Pinpoint the cell where the given text exists, returning its (X, Y) midpoint coordinate. 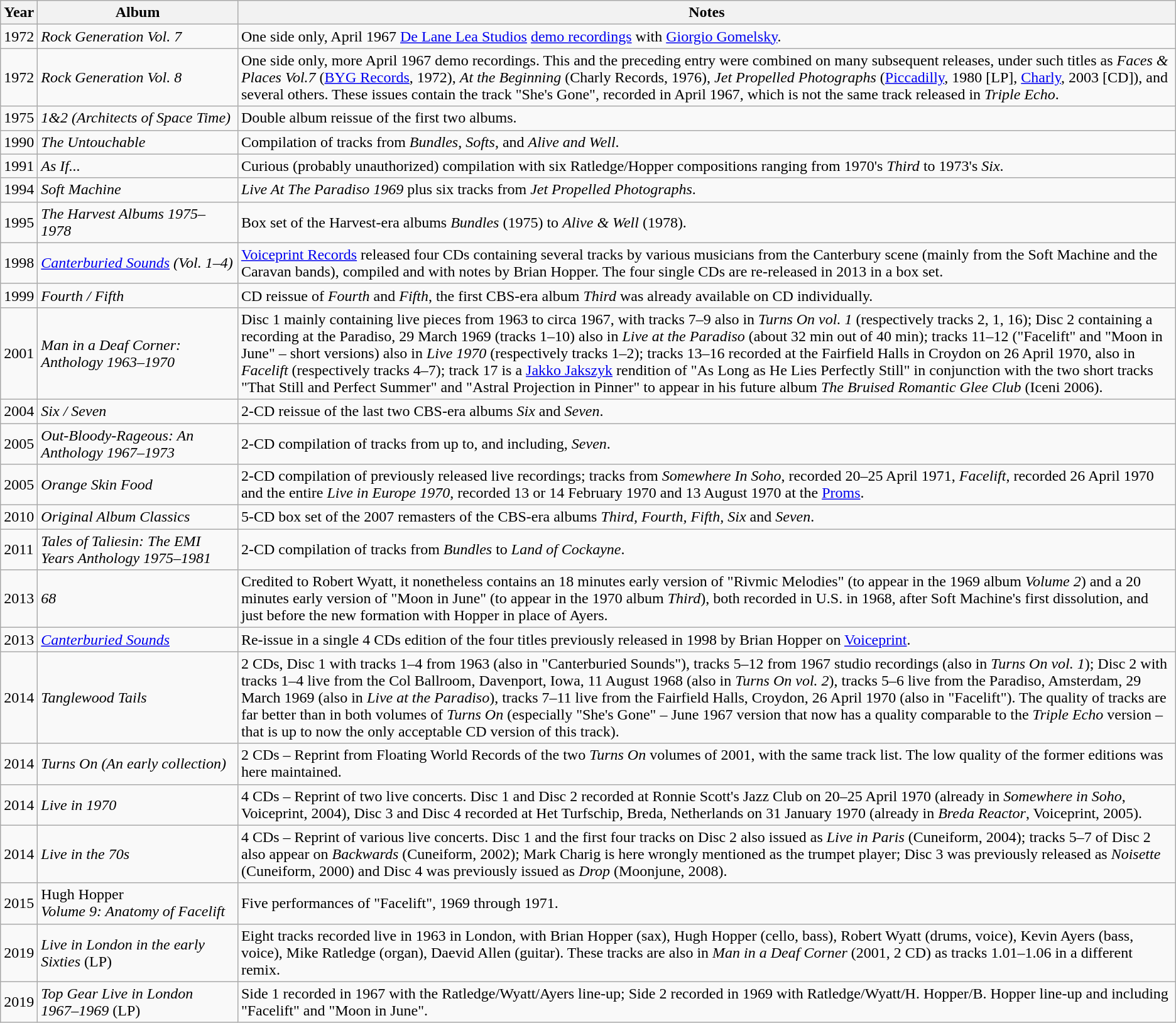
The Untouchable (138, 142)
Album (138, 13)
2011 (19, 549)
1&2 (Architects of Space Time) (138, 118)
1995 (19, 222)
Box set of the Harvest-era albums Bundles (1975) to Alive & Well (1978). (706, 222)
Fourth / Fifth (138, 295)
2004 (19, 411)
Original Album Classics (138, 517)
Re-issue in a single 4 CDs edition of the four titles previously released in 1998 by Brian Hopper on Voiceprint. (706, 640)
Rock Generation Vol. 7 (138, 36)
Tales of Taliesin: The EMI Years Anthology 1975–1981 (138, 549)
Live At The Paradiso 1969 plus six tracks from Jet Propelled Photographs. (706, 190)
Live in the 70s (138, 854)
2-CD reissue of the last two CBS-era albums Six and Seven. (706, 411)
Turns On (An early collection) (138, 764)
Out-Bloody-Rageous: An Anthology 1967–1973 (138, 444)
Compilation of tracks from Bundles, Softs, and Alive and Well. (706, 142)
Five performances of "Facelift", 1969 through 1971. (706, 904)
Canterburied Sounds (138, 640)
CD reissue of Fourth and Fifth, the first CBS-era album Third was already available on CD individually. (706, 295)
Orange Skin Food (138, 485)
5-CD box set of the 2007 remasters of the CBS-era albums Third, Fourth, Fifth, Six and Seven. (706, 517)
Soft Machine (138, 190)
One side only, April 1967 De Lane Lea Studios demo recordings with Giorgio Gomelsky. (706, 36)
Rock Generation Vol. 8 (138, 77)
1994 (19, 190)
Tanglewood Tails (138, 697)
1999 (19, 295)
Hugh HopperVolume 9: Anatomy of Facelift (138, 904)
2-CD compilation of tracks from up to, and including, Seven. (706, 444)
Year (19, 13)
2-CD compilation of tracks from Bundles to Land of Cockayne. (706, 549)
2001 (19, 353)
2015 (19, 904)
Curious (probably unauthorized) compilation with six Ratledge/Hopper compositions ranging from 1970's Third to 1973's Six. (706, 166)
1975 (19, 118)
Six / Seven (138, 411)
1991 (19, 166)
1990 (19, 142)
1998 (19, 263)
Top Gear Live in London 1967–1969 (LP) (138, 1002)
As If... (138, 166)
Canterburied Sounds (Vol. 1–4) (138, 263)
Man in a Deaf Corner: Anthology 1963–1970 (138, 353)
Double album reissue of the first two albums. (706, 118)
Notes (706, 13)
The Harvest Albums 1975–1978 (138, 222)
Live in London in the early Sixties (LP) (138, 953)
Live in 1970 (138, 804)
68 (138, 599)
2010 (19, 517)
